Find where the given text appears and provide that cell's center as (X, Y) coordinate. 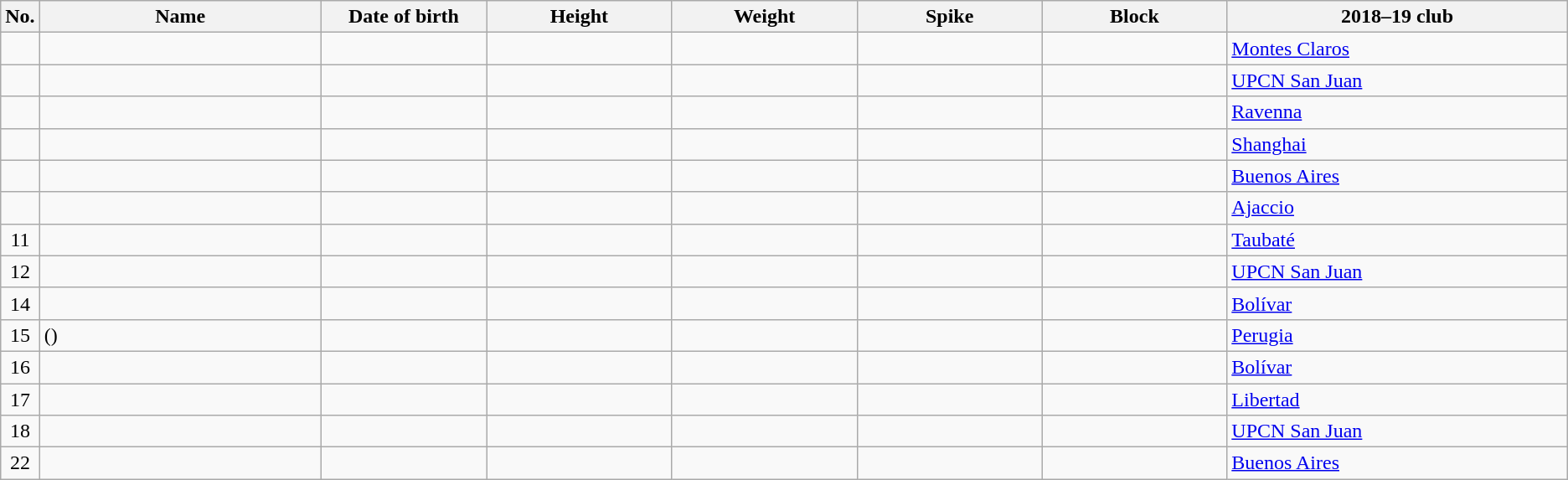
Weight (764, 17)
16 (20, 367)
18 (20, 431)
Date of birth (404, 17)
Libertad (1397, 400)
17 (20, 400)
Block (1134, 17)
Name (180, 17)
Shanghai (1397, 144)
Height (580, 17)
Spike (950, 17)
No. (20, 17)
() (180, 335)
22 (20, 463)
12 (20, 271)
Montes Claros (1397, 49)
Ravenna (1397, 112)
Taubaté (1397, 240)
14 (20, 303)
Perugia (1397, 335)
11 (20, 240)
15 (20, 335)
2018–19 club (1397, 17)
Ajaccio (1397, 208)
